Locate the cell with the specified text and output its [X, Y] center coordinate. 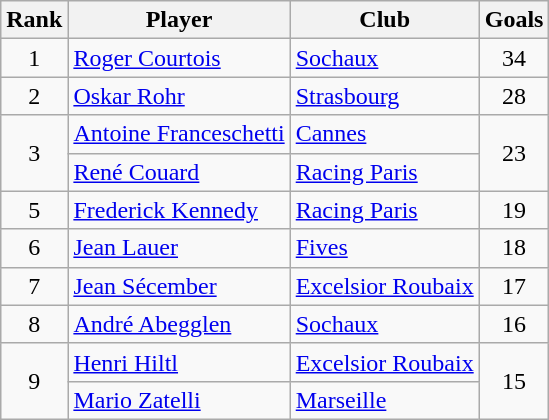
Player [179, 20]
8 [34, 324]
André Abegglen [179, 324]
6 [34, 248]
2 [34, 96]
Fives [384, 248]
17 [514, 286]
Oskar Rohr [179, 96]
Jean Lauer [179, 248]
1 [34, 58]
Antoine Franceschetti [179, 134]
Rank [34, 20]
16 [514, 324]
Jean Sécember [179, 286]
Mario Zatelli [179, 400]
3 [34, 153]
7 [34, 286]
34 [514, 58]
Goals [514, 20]
Strasbourg [384, 96]
15 [514, 381]
19 [514, 210]
18 [514, 248]
René Couard [179, 172]
23 [514, 153]
5 [34, 210]
9 [34, 381]
Roger Courtois [179, 58]
Cannes [384, 134]
Club [384, 20]
Frederick Kennedy [179, 210]
Marseille [384, 400]
28 [514, 96]
Henri Hiltl [179, 362]
